Capture the cell that displays the provided text and extract its (x, y) central coordinate. 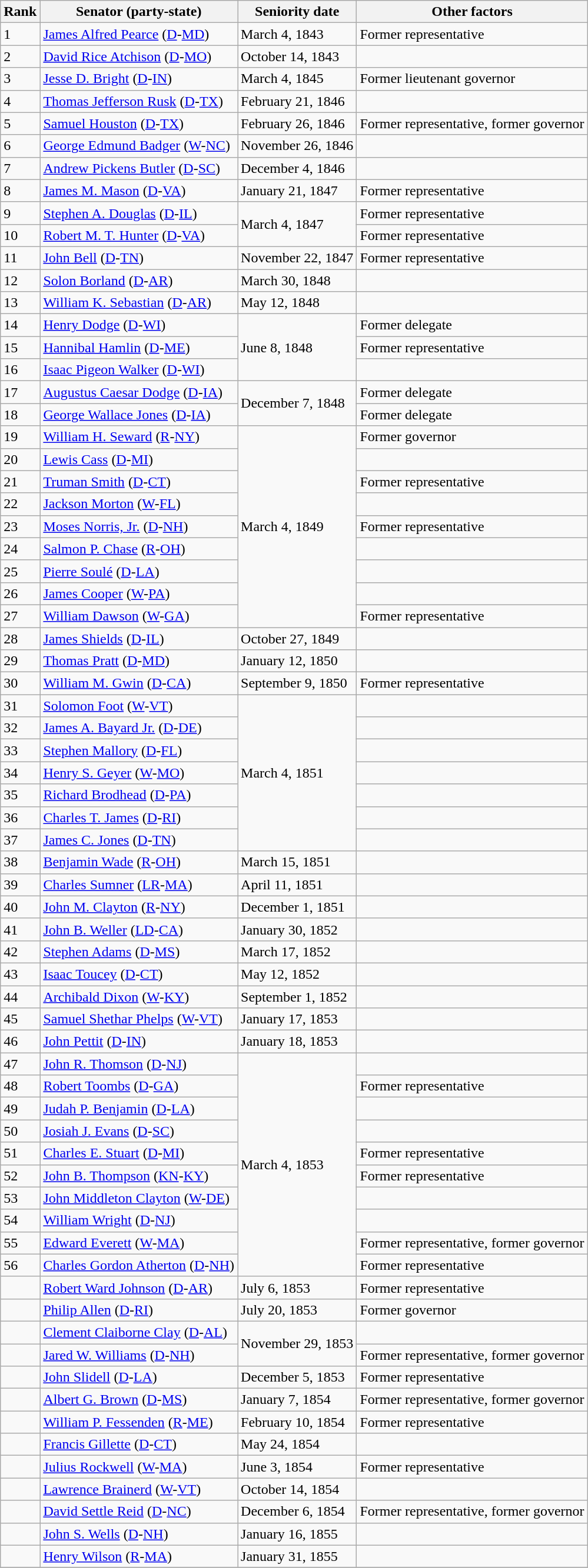
Other factors (472, 12)
Philip Allen (D-RI) (139, 1310)
Jared W. Williams (D-NH) (139, 1355)
September 9, 1850 (297, 683)
John Middleton Clayton (W-DE) (139, 1198)
April 11, 1851 (297, 885)
31 (20, 706)
January 31, 1855 (297, 1556)
13 (20, 303)
December 5, 1853 (297, 1377)
January 7, 1854 (297, 1400)
11 (20, 258)
7 (20, 168)
32 (20, 728)
Jackson Morton (W-FL) (139, 504)
January 17, 1853 (297, 1019)
23 (20, 526)
21 (20, 482)
22 (20, 504)
May 12, 1848 (297, 303)
Senator (party-state) (139, 12)
Julius Rockwell (W-MA) (139, 1467)
October 14, 1854 (297, 1489)
William P. Fessenden (R-ME) (139, 1422)
18 (20, 415)
25 (20, 571)
Pierre Soulé (D-LA) (139, 571)
Robert Ward Johnson (D-AR) (139, 1287)
Seniority date (297, 12)
35 (20, 795)
John Bell (D-TN) (139, 258)
26 (20, 593)
Augustus Caesar Dodge (D-IA) (139, 392)
George Edmund Badger (W-NC) (139, 146)
George Wallace Jones (D-IA) (139, 415)
Isaac Pigeon Walker (D-WI) (139, 370)
2 (20, 56)
Moses Norris, Jr. (D-NH) (139, 526)
17 (20, 392)
March 4, 1851 (297, 773)
43 (20, 974)
24 (20, 549)
48 (20, 1086)
May 24, 1854 (297, 1444)
March 4, 1845 (297, 79)
33 (20, 750)
Richard Brodhead (D-PA) (139, 795)
July 20, 1853 (297, 1310)
55 (20, 1243)
Charles E. Stuart (D-MI) (139, 1153)
9 (20, 213)
12 (20, 281)
Francis Gillette (D-CT) (139, 1444)
Stephen A. Douglas (D-IL) (139, 213)
January 12, 1850 (297, 661)
Samuel Houston (D-TX) (139, 124)
46 (20, 1042)
James Alfred Pearce (D-MD) (139, 34)
Robert M. T. Hunter (D-VA) (139, 235)
4 (20, 101)
53 (20, 1198)
March 4, 1849 (297, 527)
November 26, 1846 (297, 146)
David Settle Reid (D-NC) (139, 1512)
Charles T. James (D-RI) (139, 818)
Benjamin Wade (R-OH) (139, 862)
William K. Sebastian (D-AR) (139, 303)
January 30, 1852 (297, 929)
Solomon Foot (W-VT) (139, 706)
49 (20, 1109)
September 1, 1852 (297, 997)
July 6, 1853 (297, 1287)
52 (20, 1176)
David Rice Atchison (D-MO) (139, 56)
Jesse D. Bright (D-IN) (139, 79)
Josiah J. Evans (D-SC) (139, 1131)
December 1, 1851 (297, 907)
December 6, 1854 (297, 1512)
Judah P. Benjamin (D-LA) (139, 1109)
October 27, 1849 (297, 638)
6 (20, 146)
Albert G. Brown (D-MS) (139, 1400)
Henry Dodge (D-WI) (139, 325)
October 14, 1843 (297, 56)
34 (20, 773)
47 (20, 1064)
March 17, 1852 (297, 952)
44 (20, 997)
Former lieutenant governor (472, 79)
27 (20, 616)
Rank (20, 12)
January 18, 1853 (297, 1042)
William Wright (D-NJ) (139, 1220)
James A. Bayard Jr. (D-DE) (139, 728)
John R. Thomson (D-NJ) (139, 1064)
38 (20, 862)
John B. Thompson (KN-KY) (139, 1176)
30 (20, 683)
Thomas Jefferson Rusk (D-TX) (139, 101)
3 (20, 79)
William M. Gwin (D-CA) (139, 683)
December 4, 1846 (297, 168)
51 (20, 1153)
Stephen Adams (D-MS) (139, 952)
March 4, 1847 (297, 224)
39 (20, 885)
James Shields (D-IL) (139, 638)
John Pettit (D-IN) (139, 1042)
John M. Clayton (R-NY) (139, 907)
March 30, 1848 (297, 281)
February 26, 1846 (297, 124)
Henry S. Geyer (W-MO) (139, 773)
March 15, 1851 (297, 862)
James Cooper (W-PA) (139, 593)
William Dawson (W-GA) (139, 616)
19 (20, 437)
February 21, 1846 (297, 101)
Stephen Mallory (D-FL) (139, 750)
March 4, 1843 (297, 34)
16 (20, 370)
June 3, 1854 (297, 1467)
42 (20, 952)
37 (20, 840)
Henry Wilson (R-MA) (139, 1556)
January 16, 1855 (297, 1534)
John S. Wells (D-NH) (139, 1534)
John Slidell (D-LA) (139, 1377)
December 7, 1848 (297, 403)
March 4, 1853 (297, 1165)
29 (20, 661)
54 (20, 1220)
40 (20, 907)
28 (20, 638)
Thomas Pratt (D-MD) (139, 661)
William H. Seward (R-NY) (139, 437)
Clement Claiborne Clay (D-AL) (139, 1332)
February 10, 1854 (297, 1422)
John B. Weller (LD-CA) (139, 929)
Isaac Toucey (D-CT) (139, 974)
May 12, 1852 (297, 974)
James C. Jones (D-TN) (139, 840)
Charles Sumner (LR-MA) (139, 885)
15 (20, 348)
41 (20, 929)
James M. Mason (D-VA) (139, 191)
Edward Everett (W-MA) (139, 1243)
10 (20, 235)
50 (20, 1131)
Hannibal Hamlin (D-ME) (139, 348)
January 21, 1847 (297, 191)
14 (20, 325)
Lawrence Brainerd (W-VT) (139, 1489)
Andrew Pickens Butler (D-SC) (139, 168)
8 (20, 191)
36 (20, 818)
Truman Smith (D-CT) (139, 482)
5 (20, 124)
20 (20, 459)
Robert Toombs (D-GA) (139, 1086)
Samuel Shethar Phelps (W-VT) (139, 1019)
56 (20, 1265)
45 (20, 1019)
November 22, 1847 (297, 258)
November 29, 1853 (297, 1343)
Salmon P. Chase (R-OH) (139, 549)
1 (20, 34)
Charles Gordon Atherton (D-NH) (139, 1265)
Lewis Cass (D-MI) (139, 459)
Solon Borland (D-AR) (139, 281)
Archibald Dixon (W-KY) (139, 997)
June 8, 1848 (297, 348)
